For the text-containing cell, return its midpoint in [x, y] coordinate format. 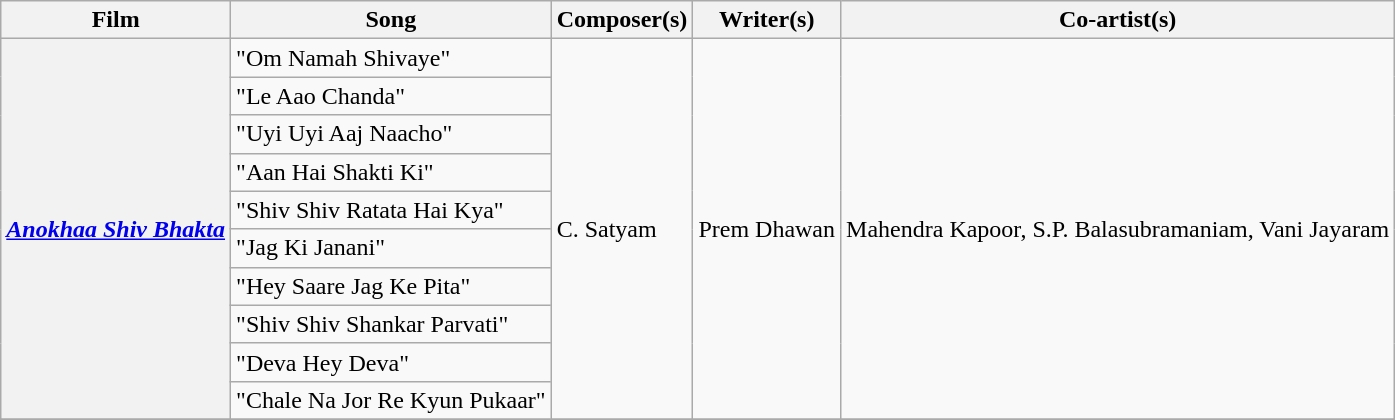
"Om Namah Shivaye" [392, 58]
"Deva Hey Deva" [392, 362]
Prem Dhawan [767, 230]
Writer(s) [767, 20]
Song [392, 20]
C. Satyam [622, 230]
Anokhaa Shiv Bhakta [116, 230]
"Aan Hai Shakti Ki" [392, 172]
Film [116, 20]
"Le Aao Chanda" [392, 96]
"Jag Ki Janani" [392, 248]
Co-artist(s) [1118, 20]
"Chale Na Jor Re Kyun Pukaar" [392, 400]
"Shiv Shiv Shankar Parvati" [392, 324]
"Uyi Uyi Aaj Naacho" [392, 134]
"Hey Saare Jag Ke Pita" [392, 286]
"Shiv Shiv Ratata Hai Kya" [392, 210]
Mahendra Kapoor, S.P. Balasubramaniam, Vani Jayaram [1118, 230]
Composer(s) [622, 20]
